Return [X, Y] of the center of cell containing provided text 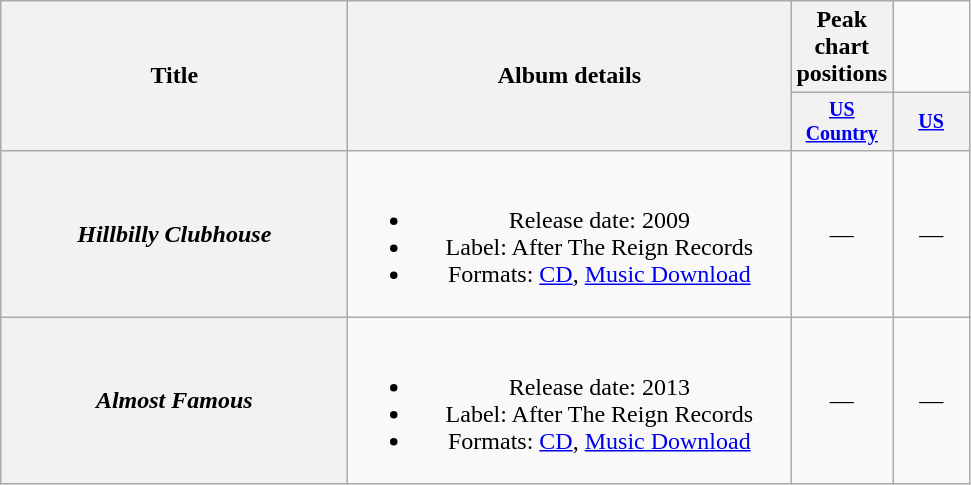
Peak chartpositions [842, 47]
Hillbilly Clubhouse [174, 234]
Album details [570, 76]
US Country [842, 122]
Release date: 2013Label: After The Reign RecordsFormats: CD, Music Download [570, 400]
Release date: 2009Label: After The Reign RecordsFormats: CD, Music Download [570, 234]
Title [174, 76]
Almost Famous [174, 400]
US [932, 122]
